Scan for the cell matching the given text and deliver its (X, Y) coordinate at center. 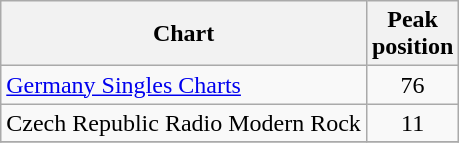
76 (412, 85)
Germany Singles Charts (184, 85)
Chart (184, 34)
Czech Republic Radio Modern Rock (184, 123)
11 (412, 123)
Peakposition (412, 34)
